Pinpoint the cell where the given text exists, returning its (X, Y) midpoint coordinate. 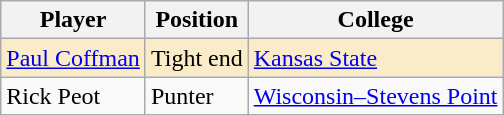
Paul Coffman (74, 58)
Tight end (196, 58)
Kansas State (376, 58)
Wisconsin–Stevens Point (376, 96)
College (376, 20)
Position (196, 20)
Punter (196, 96)
Rick Peot (74, 96)
Player (74, 20)
